Locate the cell with the specified text and output its (X, Y) center coordinate. 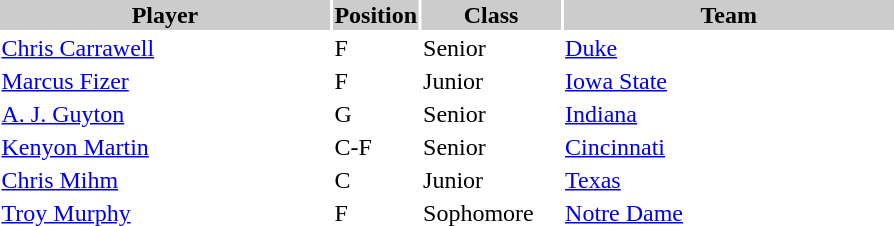
Class (492, 15)
Duke (729, 48)
Chris Carrawell (165, 48)
Position (376, 15)
Cincinnati (729, 147)
C (376, 180)
G (376, 114)
C-F (376, 147)
Player (165, 15)
Kenyon Martin (165, 147)
A. J. Guyton (165, 114)
Texas (729, 180)
Iowa State (729, 81)
Chris Mihm (165, 180)
Marcus Fizer (165, 81)
Indiana (729, 114)
Team (729, 15)
